Find where the given text appears and provide that cell's center as [X, Y] coordinate. 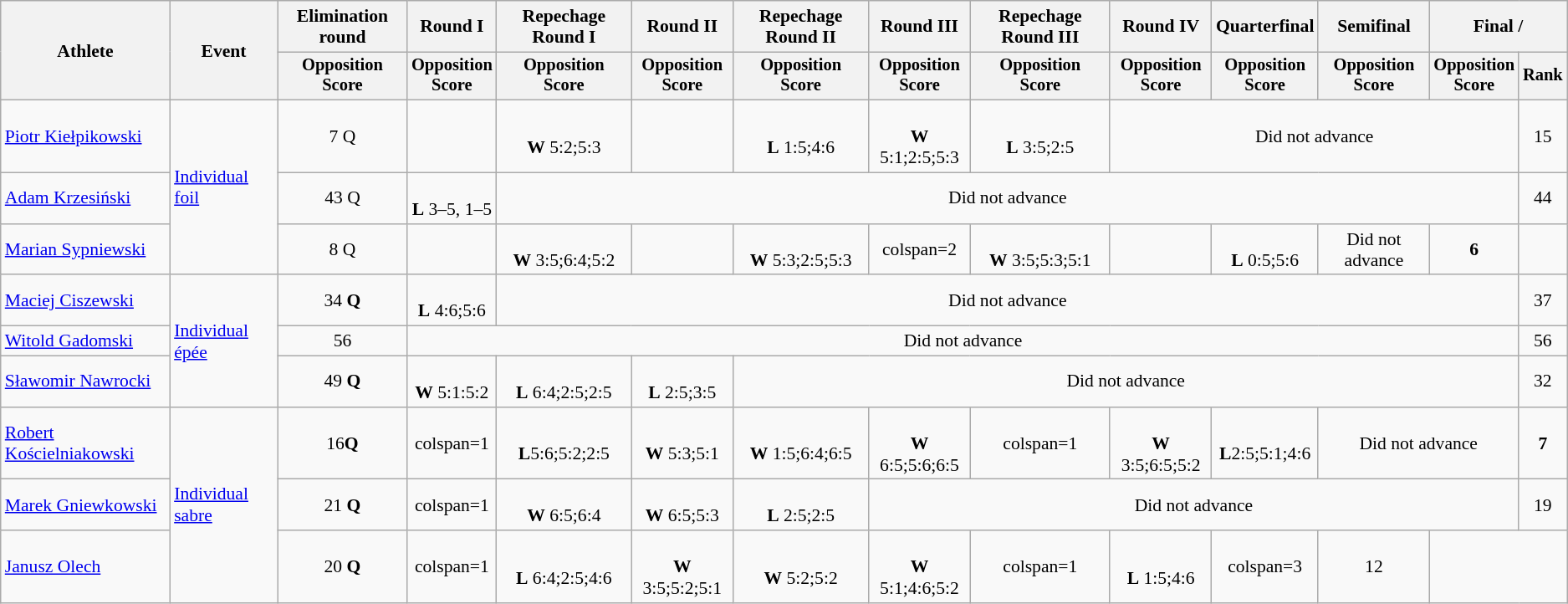
W 3:5;5:3;5:1 [1040, 249]
20 Q [343, 567]
Individual sabre [224, 505]
8 Q [343, 249]
Maciej Ciszewski [85, 301]
W 1:5;6:4;6:5 [800, 443]
Witold Gadomski [85, 341]
15 [1543, 137]
Robert Kościelniakowski [85, 443]
44 [1543, 199]
W 5:3;5:1 [682, 443]
7 [1543, 443]
L5:6;5:2;2:5 [564, 443]
21 Q [343, 505]
Repechage Round III [1040, 27]
Round IV [1161, 27]
7 Q [343, 137]
colspan=3 [1265, 567]
49 Q [343, 381]
Adam Krzesiński [85, 199]
16Q [343, 443]
Final / [1498, 27]
W 5:1:5:2 [452, 381]
L 2:5;3:5 [682, 381]
Athlete [85, 50]
W 5:1;4:6;5:2 [920, 567]
Round III [920, 27]
19 [1543, 505]
L 3:5;2:5 [1040, 137]
L 6:4;2:5;4:6 [564, 567]
L 4:6;5:6 [452, 301]
W 5:2;5:2 [800, 567]
W 5:1;2:5;5:3 [920, 137]
L 3–5, 1–5 [452, 199]
W 5:2;5:3 [564, 137]
Piotr Kiełpikowski [85, 137]
W 3:5;6:5;5:2 [1161, 443]
Sławomir Nawrocki [85, 381]
L 2:5;2:5 [800, 505]
Marian Sypniewski [85, 249]
Janusz Olech [85, 567]
Marek Gniewkowski [85, 505]
L 6:4;2:5;2:5 [564, 381]
Elimination round [343, 27]
W 5:3;2:5;5:3 [800, 249]
34 Q [343, 301]
L2:5;5:1;4:6 [1265, 443]
37 [1543, 301]
W 3:5;6:4;5:2 [564, 249]
Round II [682, 27]
Rank [1543, 76]
L 0:5;5:6 [1265, 249]
Quarterfinal [1265, 27]
Semifinal [1373, 27]
Individual épée [224, 341]
Individual foil [224, 187]
Repechage Round II [800, 27]
W 3:5;5:2;5:1 [682, 567]
Event [224, 50]
43 Q [343, 199]
32 [1543, 381]
Repechage Round I [564, 27]
W 6:5;5:6;6:5 [920, 443]
Round I [452, 27]
W 6:5;5:3 [682, 505]
colspan=2 [920, 249]
W 6:5;6:4 [564, 505]
12 [1373, 567]
6 [1474, 249]
